Return the [x, y] coordinate for the center point of the cell that contains the specified text.  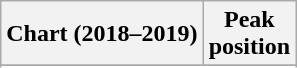
Peak position [249, 34]
Chart (2018–2019) [102, 34]
